Determine the (x, y) coordinate at the center of the cell enclosing the given text.  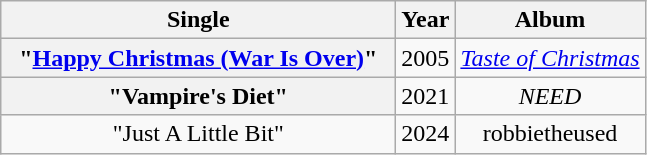
Album (550, 20)
"Vampire's Diet" (198, 96)
2005 (426, 58)
"Happy Christmas (War Is Over)" (198, 58)
"Just A Little Bit" (198, 134)
robbietheused (550, 134)
NEED (550, 96)
2024 (426, 134)
Single (198, 20)
Taste of Christmas (550, 58)
2021 (426, 96)
Year (426, 20)
